Detect which cell encompasses the target text, then output its [x, y] center coordinate. 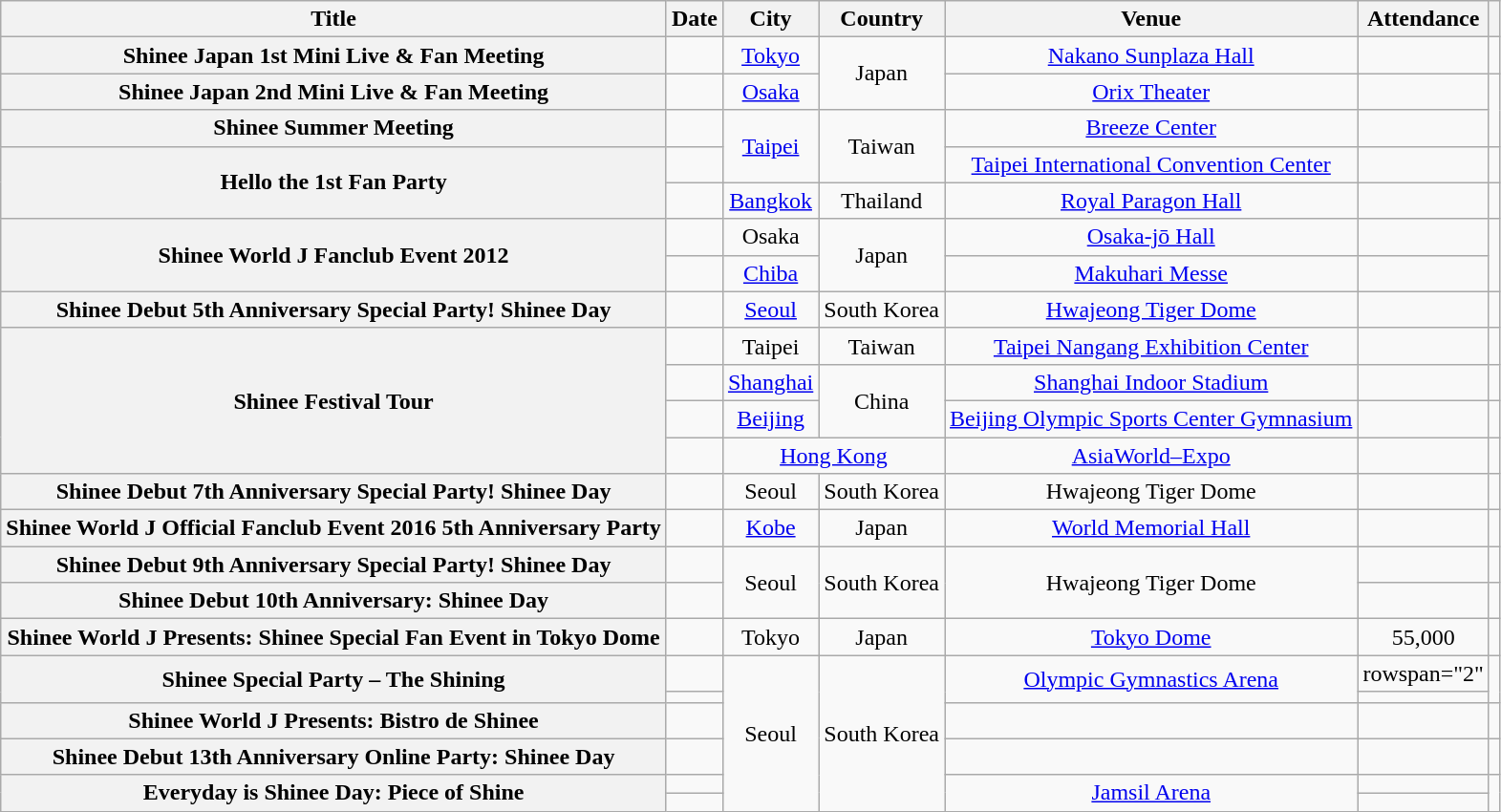
Bangkok [770, 201]
Shinee Debut 5th Anniversary Special Party! Shinee Day [334, 310]
Shinee Japan 1st Mini Live & Fan Meeting [334, 55]
Taipei International Convention Center [1151, 164]
Shinee Debut 9th Anniversary Special Party! Shinee Day [334, 565]
Shinee Special Party – The Shining [334, 678]
Kobe [770, 528]
Shinee Japan 2nd Mini Live & Fan Meeting [334, 92]
rowspan="2" [1424, 673]
Nakano Sunplaza Hall [1151, 55]
Shanghai Indoor Stadium [1151, 382]
Thailand [882, 201]
Date [694, 19]
China [882, 400]
Taipei Nangang Exhibition Center [1151, 346]
Country [882, 19]
Orix Theater [1151, 92]
Royal Paragon Hall [1151, 201]
Everyday is Shinee Day: Piece of Shine [334, 793]
Makuhari Messe [1151, 273]
Beijing Olympic Sports Center Gymnasium [1151, 418]
Shanghai [770, 382]
Beijing [770, 418]
World Memorial Hall [1151, 528]
Shinee World J Official Fanclub Event 2016 5th Anniversary Party [334, 528]
55,000 [1424, 637]
AsiaWorld–Expo [1151, 456]
Shinee Debut 7th Anniversary Special Party! Shinee Day [334, 492]
Shinee World J Fanclub Event 2012 [334, 255]
Osaka-jō Hall [1151, 237]
Shinee Debut 10th Anniversary: Shinee Day [334, 601]
Attendance [1424, 19]
Hong Kong [833, 456]
Breeze Center [1151, 128]
Tokyo Dome [1151, 637]
Shinee Festival Tour [334, 400]
Chiba [770, 273]
Shinee World J Presents: Bistro de Shinee [334, 720]
Shinee Debut 13th Anniversary Online Party: Shinee Day [334, 757]
City [770, 19]
Hello the 1st Fan Party [334, 182]
Olympic Gymnastics Arena [1151, 678]
Shinee World J Presents: Shinee Special Fan Event in Tokyo Dome [334, 637]
Venue [1151, 19]
Title [334, 19]
Jamsil Arena [1151, 793]
Shinee Summer Meeting [334, 128]
